Pinpoint the cell where the given text exists, returning its (X, Y) midpoint coordinate. 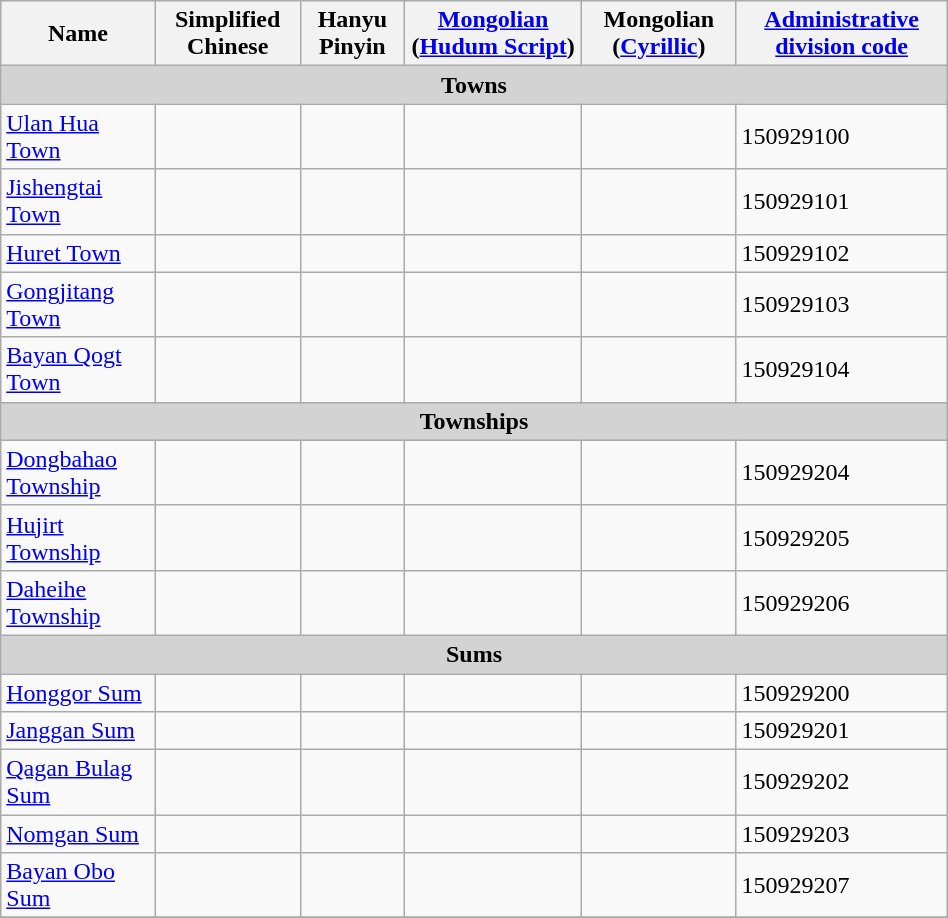
Hujirt Township (78, 538)
150929207 (842, 886)
Ulan Hua Town (78, 136)
150929200 (842, 693)
150929103 (842, 304)
Administrative division code (842, 34)
Sums (474, 654)
150929101 (842, 202)
Nomgan Sum (78, 834)
150929202 (842, 782)
Bayan Obo Sum (78, 886)
Huret Town (78, 253)
Qagan Bulag Sum (78, 782)
Name (78, 34)
Townships (474, 421)
Jishengtai Town (78, 202)
Mongolian (Cyrillic) (659, 34)
150929205 (842, 538)
Bayan Qogt Town (78, 370)
Daheihe Township (78, 602)
150929104 (842, 370)
150929204 (842, 472)
Simplified Chinese (228, 34)
150929203 (842, 834)
150929100 (842, 136)
Hanyu Pinyin (352, 34)
Dongbahao Township (78, 472)
Towns (474, 85)
150929102 (842, 253)
150929201 (842, 731)
150929206 (842, 602)
Mongolian (Hudum Script) (492, 34)
Honggor Sum (78, 693)
Gongjitang Town (78, 304)
Janggan Sum (78, 731)
